Capture the cell that displays the provided text and extract its [x, y] central coordinate. 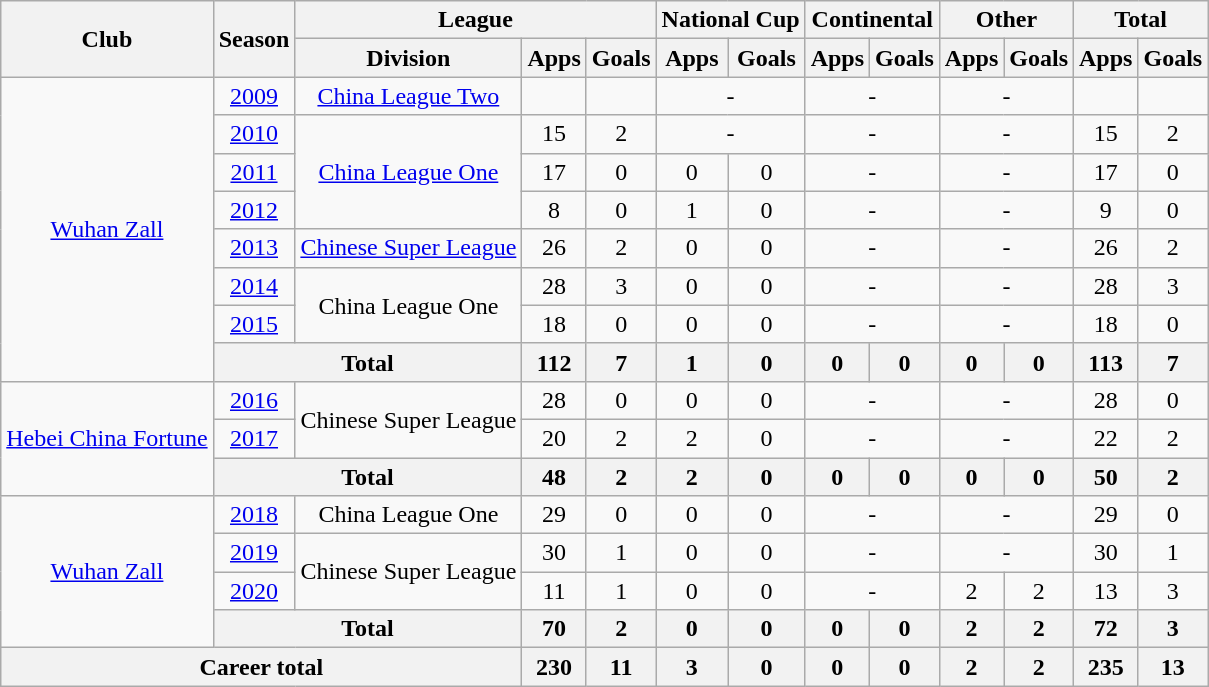
2013 [254, 248]
113 [1106, 362]
2009 [254, 96]
235 [1106, 667]
48 [554, 477]
Continental [872, 20]
Other [1006, 20]
China League Two [408, 96]
2019 [254, 553]
230 [554, 667]
2015 [254, 324]
72 [1106, 629]
Hebei China Fortune [107, 438]
2012 [254, 210]
2011 [254, 172]
National Cup [730, 20]
20 [554, 438]
22 [1106, 438]
2014 [254, 286]
70 [554, 629]
112 [554, 362]
League [476, 20]
2016 [254, 400]
2020 [254, 591]
2017 [254, 438]
Career total [262, 667]
Season [254, 39]
Division [408, 58]
2018 [254, 515]
50 [1106, 477]
2010 [254, 134]
9 [1106, 210]
8 [554, 210]
Club [107, 39]
